Return [X, Y] of the center of cell containing provided text 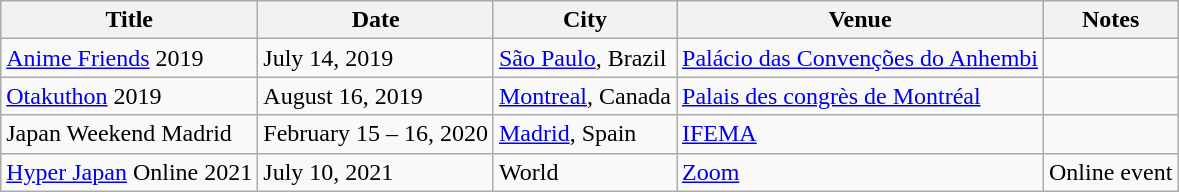
Palais des congrès de Montréal [860, 96]
Notes [1111, 20]
Montreal, Canada [584, 96]
Hyper Japan Online 2021 [130, 172]
Anime Friends 2019 [130, 58]
City [584, 20]
World [584, 172]
July 10, 2021 [376, 172]
July 14, 2019 [376, 58]
Title [130, 20]
IFEMA [860, 134]
August 16, 2019 [376, 96]
Palácio das Convenções do Anhembi [860, 58]
Otakuthon 2019 [130, 96]
Zoom [860, 172]
Date [376, 20]
Venue [860, 20]
Japan Weekend Madrid [130, 134]
February 15 – 16, 2020 [376, 134]
Online event [1111, 172]
Madrid, Spain [584, 134]
São Paulo, Brazil [584, 58]
